Identify which cell holds the provided text, then report its (X, Y) central coordinate. 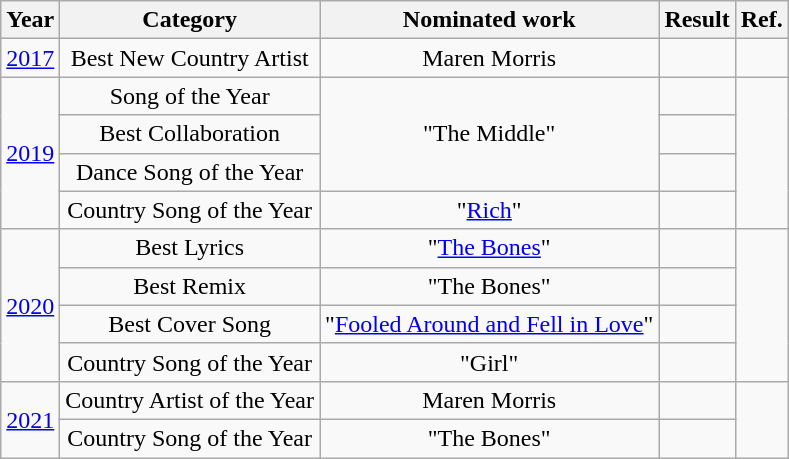
Nominated work (490, 20)
Dance Song of the Year (190, 172)
Category (190, 20)
"Girl" (490, 362)
2017 (30, 58)
Best Collaboration (190, 134)
Song of the Year (190, 96)
"The Middle" (490, 134)
Best New Country Artist (190, 58)
Best Lyrics (190, 248)
2020 (30, 305)
Ref. (762, 20)
2021 (30, 419)
Country Artist of the Year (190, 400)
"Fooled Around and Fell in Love" (490, 324)
Best Cover Song (190, 324)
Result (697, 20)
Best Remix (190, 286)
2019 (30, 153)
"Rich" (490, 210)
Year (30, 20)
